Capture the cell that displays the provided text and extract its (X, Y) central coordinate. 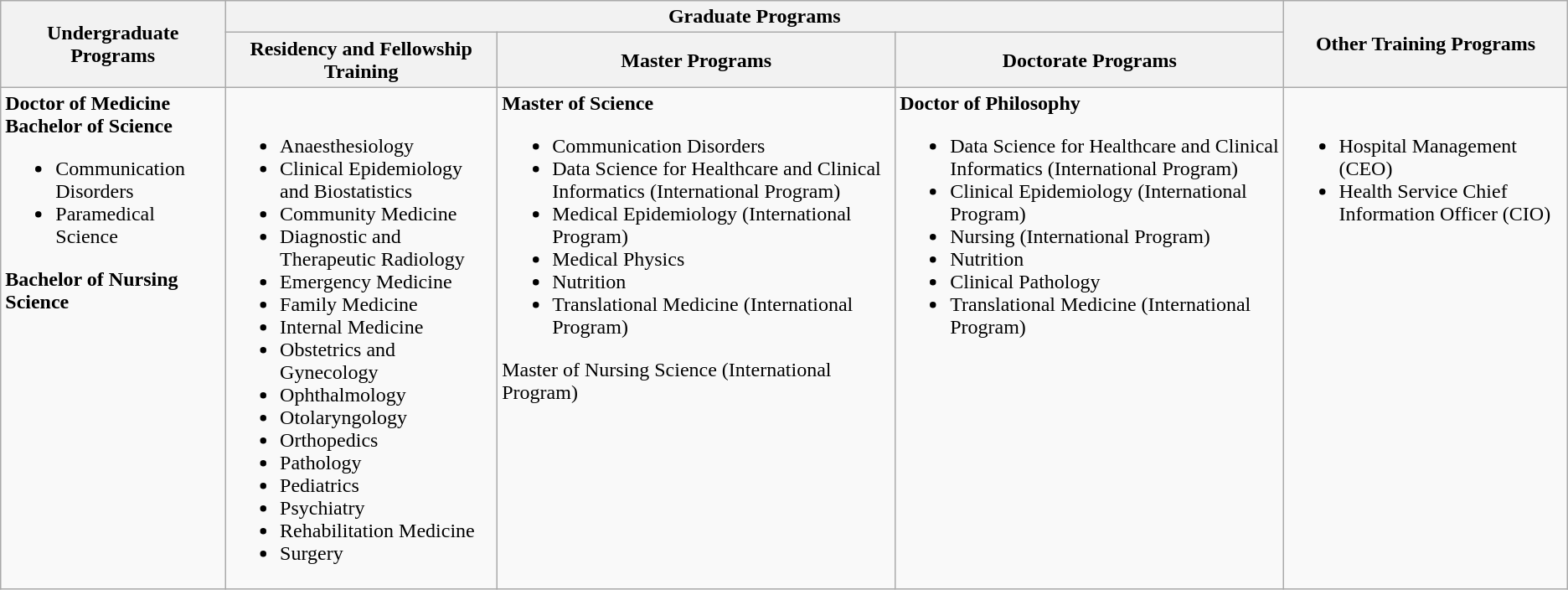
Hospital Management (CEO)Health Service Chief Information Officer (CIO) (1426, 339)
Master Programs (697, 60)
Doctorate Programs (1090, 60)
Undergraduate Programs (113, 44)
Graduate Programs (755, 17)
Other Training Programs (1426, 44)
Residency and Fellowship Training (362, 60)
Doctor of MedicineBachelor of ScienceCommunication DisordersParamedical ScienceBachelor of Nursing Science (113, 339)
